From the cell containing the given text, extract its center point as (X, Y) coordinate. 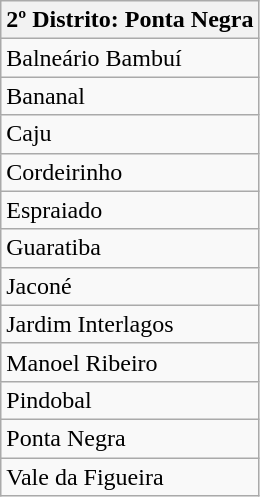
Guaratiba (130, 248)
Cordeirinho (130, 172)
Vale da Figueira (130, 477)
Manoel Ribeiro (130, 362)
Jardim Interlagos (130, 324)
Balneário Bambuí (130, 58)
2º Distrito: Ponta Negra (130, 20)
Jaconé (130, 286)
Pindobal (130, 400)
Ponta Negra (130, 438)
Bananal (130, 96)
Espraiado (130, 210)
Caju (130, 134)
